For the text-containing cell, return its midpoint in (X, Y) coordinate format. 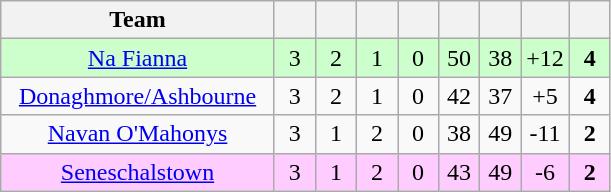
43 (460, 172)
Na Fianna (138, 58)
Seneschalstown (138, 172)
50 (460, 58)
Navan O'Mahonys (138, 134)
-11 (546, 134)
+12 (546, 58)
+5 (546, 96)
37 (500, 96)
42 (460, 96)
Team (138, 20)
-6 (546, 172)
Donaghmore/Ashbourne (138, 96)
